For the text-containing cell, return its midpoint in (x, y) coordinate format. 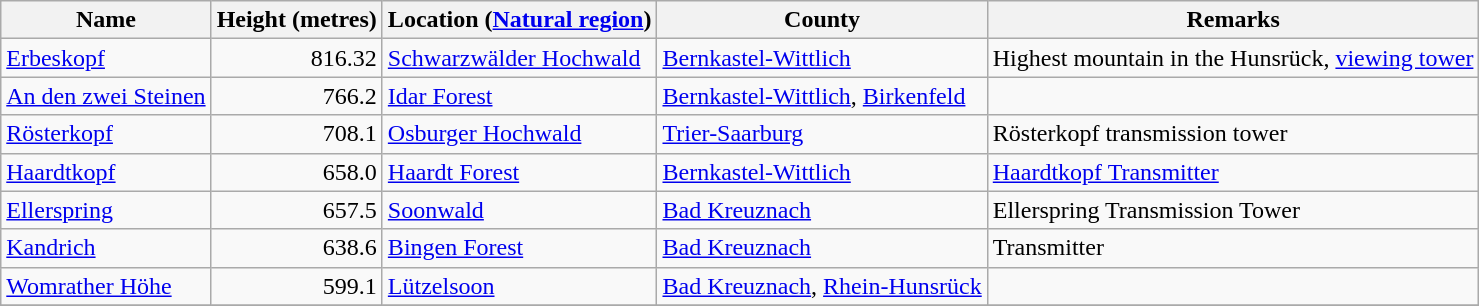
Bernkastel-Wittlich, Birkenfeld (822, 96)
Ellerspring Transmission Tower (1233, 210)
Womrather Höhe (106, 286)
Remarks (1233, 20)
816.32 (296, 58)
County (822, 20)
Erbeskopf (106, 58)
Bingen Forest (520, 248)
Haardtkopf Transmitter (1233, 172)
Bad Kreuznach, Rhein-Hunsrück (822, 286)
Rösterkopf (106, 134)
Ellerspring (106, 210)
Haardt Forest (520, 172)
An den zwei Steinen (106, 96)
Haardtkopf (106, 172)
Rösterkopf transmission tower (1233, 134)
Osburger Hochwald (520, 134)
Kandrich (106, 248)
599.1 (296, 286)
Lützelsoon (520, 286)
658.0 (296, 172)
Idar Forest (520, 96)
708.1 (296, 134)
Trier-Saarburg (822, 134)
Name (106, 20)
Transmitter (1233, 248)
638.6 (296, 248)
766.2 (296, 96)
Schwarzwälder Hochwald (520, 58)
Highest mountain in the Hunsrück, viewing tower (1233, 58)
Soonwald (520, 210)
Location (Natural region) (520, 20)
Height (metres) (296, 20)
657.5 (296, 210)
